Search for the cell housing the specified text and yield its (X, Y) center coordinate. 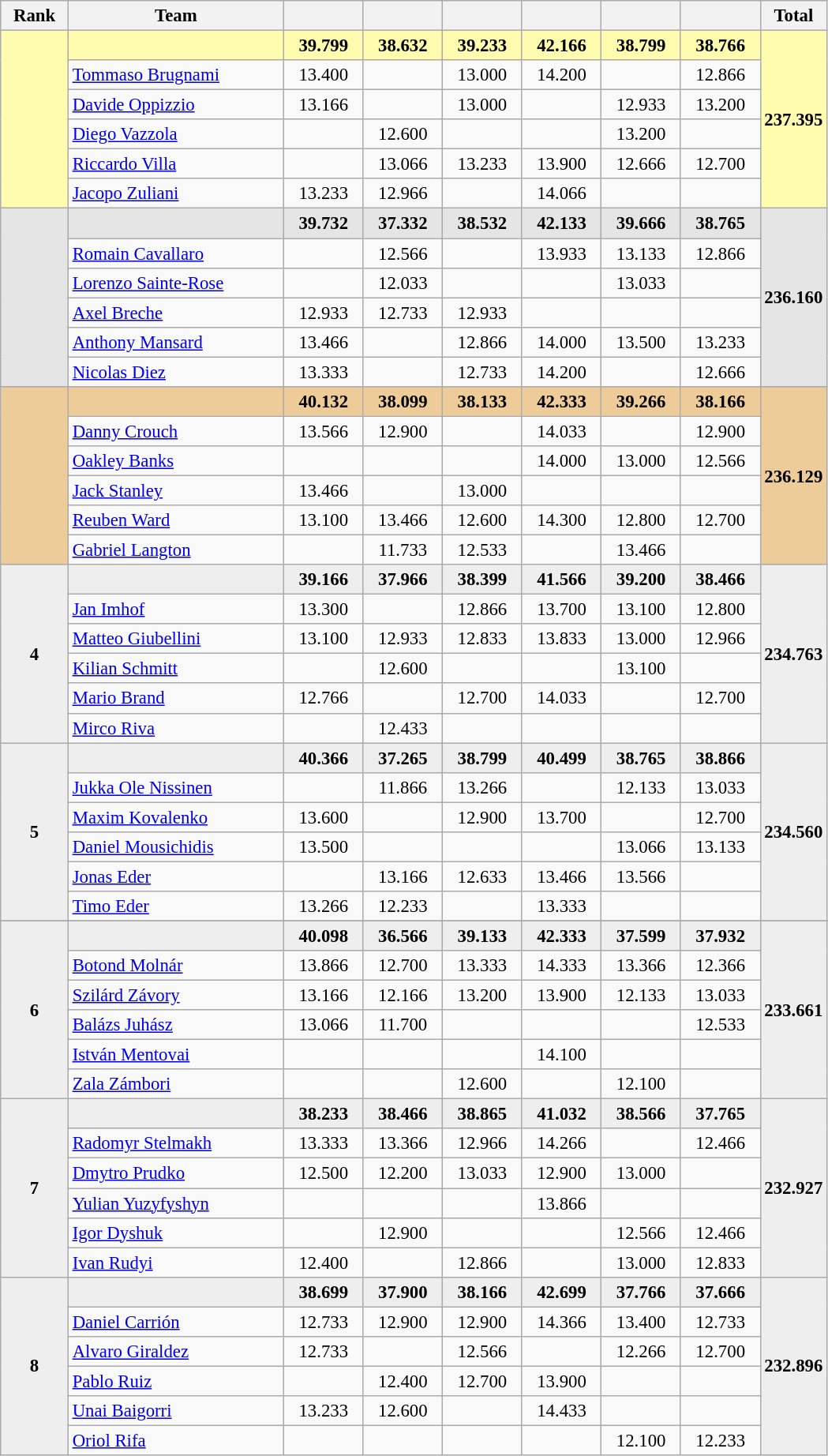
14.366 (562, 1322)
Gabriel Langton (175, 550)
5 (35, 832)
14.266 (562, 1144)
Mario Brand (175, 699)
Zala Zámbori (175, 1084)
38.532 (483, 223)
Dmytro Prudko (175, 1173)
38.632 (403, 46)
Tommaso Brugnami (175, 75)
42.133 (562, 223)
37.599 (641, 936)
11.700 (403, 1025)
39.200 (641, 580)
11.733 (403, 550)
Szilárd Závory (175, 996)
Lorenzo Sainte-Rose (175, 283)
Ivan Rudyi (175, 1263)
Balázs Juhász (175, 1025)
37.932 (720, 936)
38.099 (403, 402)
Davide Oppizzio (175, 105)
38.866 (720, 758)
233.661 (794, 1010)
39.666 (641, 223)
40.366 (324, 758)
Anthony Mansard (175, 342)
Reuben Ward (175, 520)
39.233 (483, 46)
38.566 (641, 1114)
Jacopo Zuliani (175, 193)
11.866 (403, 787)
Team (175, 16)
40.098 (324, 936)
Diego Vazzola (175, 134)
234.763 (794, 654)
Jack Stanley (175, 490)
Oriol Rifa (175, 1440)
38.399 (483, 580)
37.666 (720, 1292)
12.500 (324, 1173)
38.233 (324, 1114)
Riccardo Villa (175, 164)
Yulian Yuzyfyshyn (175, 1203)
Kilian Schmitt (175, 669)
37.900 (403, 1292)
Radomyr Stelmakh (175, 1144)
14.100 (562, 1055)
Daniel Mousichidis (175, 847)
Jonas Eder (175, 876)
37.332 (403, 223)
Daniel Carrión (175, 1322)
13.933 (562, 253)
Jan Imhof (175, 610)
232.896 (794, 1366)
Jukka Ole Nissinen (175, 787)
39.732 (324, 223)
37.765 (720, 1114)
Oakley Banks (175, 461)
39.133 (483, 936)
237.395 (794, 120)
13.600 (324, 817)
39.799 (324, 46)
12.633 (483, 876)
Unai Baigorri (175, 1411)
40.132 (324, 402)
Timo Eder (175, 906)
41.566 (562, 580)
Romain Cavallaro (175, 253)
Rank (35, 16)
Igor Dyshuk (175, 1233)
14.333 (562, 966)
István Mentovai (175, 1055)
4 (35, 654)
Botond Molnár (175, 966)
Mirco Riva (175, 728)
38.133 (483, 402)
13.833 (562, 639)
12.266 (641, 1352)
38.766 (720, 46)
12.433 (403, 728)
12.166 (403, 996)
12.033 (403, 283)
Axel Breche (175, 313)
38.865 (483, 1114)
7 (35, 1188)
234.560 (794, 832)
Nicolas Diez (175, 372)
13.300 (324, 610)
232.927 (794, 1188)
Danny Crouch (175, 431)
Matteo Giubellini (175, 639)
Alvaro Giraldez (175, 1352)
42.699 (562, 1292)
41.032 (562, 1114)
36.566 (403, 936)
Pablo Ruiz (175, 1381)
14.433 (562, 1411)
39.266 (641, 402)
12.366 (720, 966)
236.160 (794, 298)
Maxim Kovalenko (175, 817)
6 (35, 1010)
40.499 (562, 758)
12.766 (324, 699)
8 (35, 1366)
Total (794, 16)
236.129 (794, 476)
12.200 (403, 1173)
37.766 (641, 1292)
37.265 (403, 758)
37.966 (403, 580)
42.166 (562, 46)
14.300 (562, 520)
39.166 (324, 580)
38.699 (324, 1292)
14.066 (562, 193)
